For the text-containing cell, return its midpoint in (X, Y) coordinate format. 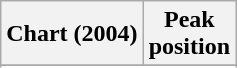
Peakposition (189, 34)
Chart (2004) (72, 34)
